For the text-containing cell, return its midpoint in [X, Y] coordinate format. 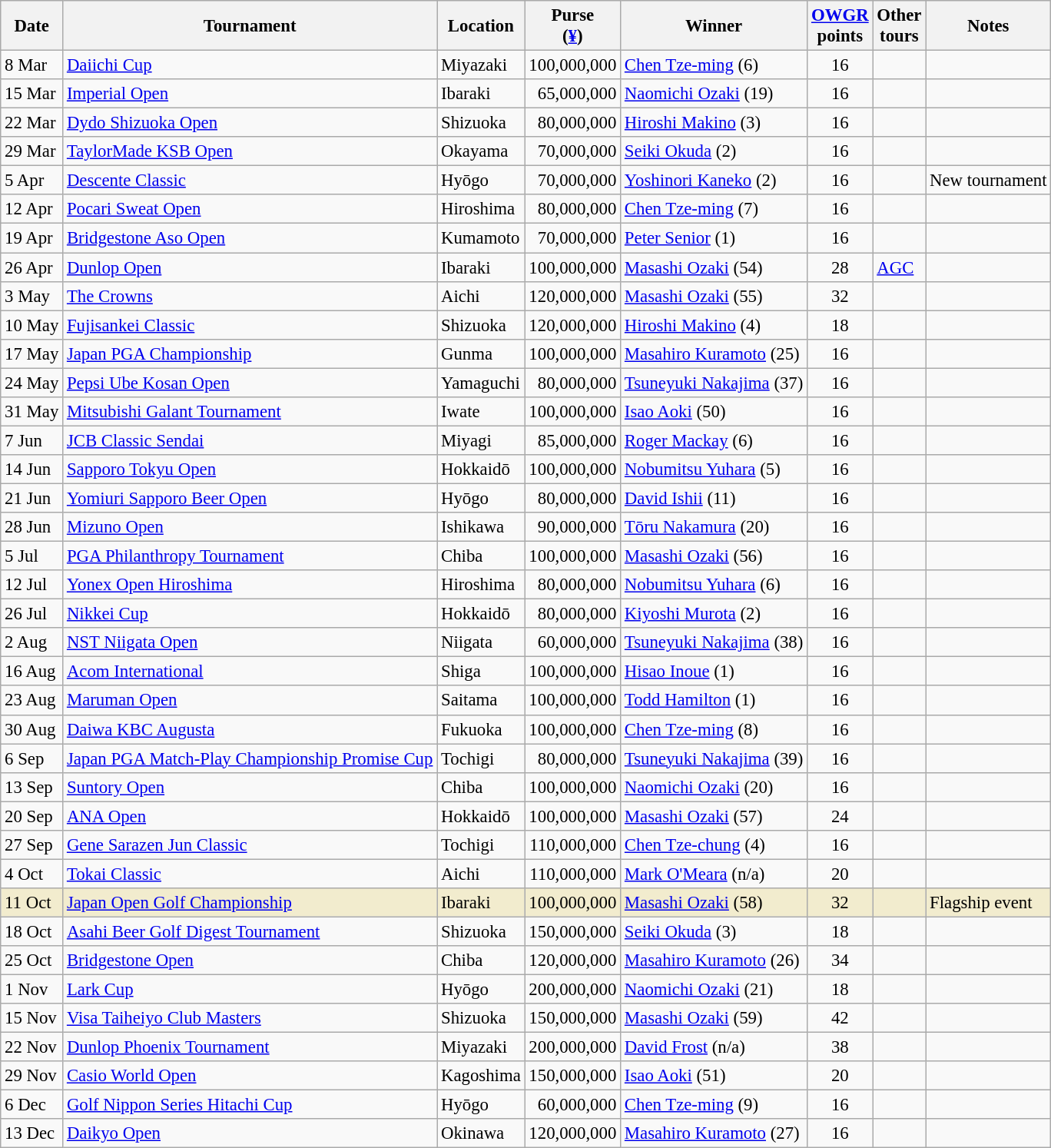
Daikyo Open [250, 1133]
Iwate [481, 412]
14 Jun [32, 469]
Japan Open Golf Championship [250, 903]
Othertours [899, 26]
Niigata [481, 642]
Flagship event [988, 903]
Masahiro Kuramoto (25) [714, 353]
Dydo Shizuoka Open [250, 123]
Winner [714, 26]
Golf Nippon Series Hitachi Cup [250, 1105]
PGA Philanthropy Tournament [250, 556]
JCB Classic Sendai [250, 440]
Descente Classic [250, 181]
12 Apr [32, 210]
29 Mar [32, 151]
Yamaguchi [481, 383]
NST Niigata Open [250, 642]
Todd Hamilton (1) [714, 701]
Chen Tze-ming (8) [714, 729]
25 Oct [32, 961]
David Ishii (11) [714, 498]
Chen Tze-ming (6) [714, 65]
Sapporo Tokyu Open [250, 469]
Daiichi Cup [250, 65]
7 Jun [32, 440]
Kagoshima [481, 1076]
Peter Senior (1) [714, 238]
Tōru Nakamura (20) [714, 527]
Yonex Open Hiroshima [250, 585]
ANA Open [250, 816]
Acom International [250, 672]
Isao Aoki (51) [714, 1076]
Okayama [481, 151]
22 Nov [32, 1047]
Visa Taiheiyo Club Masters [250, 1018]
Masashi Ozaki (54) [714, 267]
2 Aug [32, 642]
28 Jun [32, 527]
Hiroshi Makino (4) [714, 325]
New tournament [988, 181]
Yoshinori Kaneko (2) [714, 181]
Purse(¥) [572, 26]
Masashi Ozaki (56) [714, 556]
18 Oct [32, 931]
Hiroshi Makino (3) [714, 123]
Mitsubishi Galant Tournament [250, 412]
13 Sep [32, 787]
22 Mar [32, 123]
6 Sep [32, 758]
4 Oct [32, 874]
Seiki Okuda (3) [714, 931]
Asahi Beer Golf Digest Tournament [250, 931]
38 [840, 1047]
Shiga [481, 672]
19 Apr [32, 238]
AGC [899, 267]
Chen Tze-ming (9) [714, 1105]
Pepsi Ube Kosan Open [250, 383]
Isao Aoki (50) [714, 412]
Dunlop Open [250, 267]
11 Oct [32, 903]
29 Nov [32, 1076]
Naomichi Ozaki (21) [714, 990]
Bridgestone Open [250, 961]
16 Aug [32, 672]
Masashi Ozaki (57) [714, 816]
1 Nov [32, 990]
Kiyoshi Murota (2) [714, 614]
90,000,000 [572, 527]
Hisao Inoue (1) [714, 672]
Ishikawa [481, 527]
Japan PGA Championship [250, 353]
Dunlop Phoenix Tournament [250, 1047]
30 Aug [32, 729]
OWGRpoints [840, 26]
Saitama [481, 701]
34 [840, 961]
Mark O'Meara (n/a) [714, 874]
Yomiuri Sapporo Beer Open [250, 498]
3 May [32, 296]
Notes [988, 26]
5 Jul [32, 556]
Maruman Open [250, 701]
42 [840, 1018]
Imperial Open [250, 94]
Nobumitsu Yuhara (5) [714, 469]
23 Aug [32, 701]
Miyagi [481, 440]
Masahiro Kuramoto (26) [714, 961]
65,000,000 [572, 94]
Suntory Open [250, 787]
Seiki Okuda (2) [714, 151]
24 [840, 816]
5 Apr [32, 181]
Daiwa KBC Augusta [250, 729]
Tsuneyuki Nakajima (37) [714, 383]
85,000,000 [572, 440]
27 Sep [32, 845]
15 Mar [32, 94]
Masashi Ozaki (58) [714, 903]
26 Jul [32, 614]
17 May [32, 353]
Naomichi Ozaki (19) [714, 94]
6 Dec [32, 1105]
Bridgestone Aso Open [250, 238]
Nikkei Cup [250, 614]
Tsuneyuki Nakajima (38) [714, 642]
Lark Cup [250, 990]
24 May [32, 383]
Japan PGA Match-Play Championship Promise Cup [250, 758]
31 May [32, 412]
Gunma [481, 353]
Date [32, 26]
21 Jun [32, 498]
10 May [32, 325]
Pocari Sweat Open [250, 210]
20 Sep [32, 816]
Chen Tze-chung (4) [714, 845]
Kumamoto [481, 238]
Casio World Open [250, 1076]
Chen Tze-ming (7) [714, 210]
Tokai Classic [250, 874]
Tsuneyuki Nakajima (39) [714, 758]
Naomichi Ozaki (20) [714, 787]
Masashi Ozaki (55) [714, 296]
Location [481, 26]
Okinawa [481, 1133]
Masahiro Kuramoto (27) [714, 1133]
15 Nov [32, 1018]
The Crowns [250, 296]
Fukuoka [481, 729]
Mizuno Open [250, 527]
Gene Sarazen Jun Classic [250, 845]
David Frost (n/a) [714, 1047]
12 Jul [32, 585]
28 [840, 267]
13 Dec [32, 1133]
TaylorMade KSB Open [250, 151]
Masashi Ozaki (59) [714, 1018]
8 Mar [32, 65]
Tournament [250, 26]
Roger Mackay (6) [714, 440]
26 Apr [32, 267]
Fujisankei Classic [250, 325]
Nobumitsu Yuhara (6) [714, 585]
